Search for the cell housing the specified text and yield its (x, y) center coordinate. 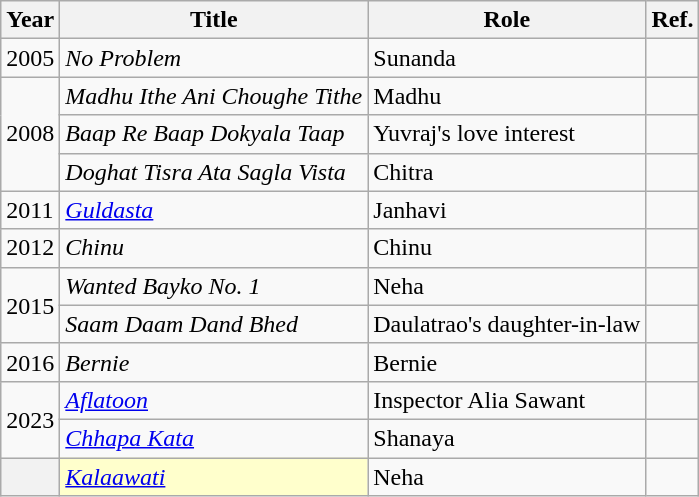
Saam Daam Dand Bhed (214, 324)
Chitra (507, 172)
2015 (30, 305)
2005 (30, 58)
2011 (30, 210)
Ref. (672, 20)
Chhapa Kata (214, 438)
Janhavi (507, 210)
Inspector Alia Sawant (507, 400)
Baap Re Baap Dokyala Taap (214, 134)
Guldasta (214, 210)
Wanted Bayko No. 1 (214, 286)
Madhu Ithe Ani Choughe Tithe (214, 96)
No Problem (214, 58)
Shanaya (507, 438)
2016 (30, 362)
Sunanda (507, 58)
Doghat Tisra Ata Sagla Vista (214, 172)
Title (214, 20)
Madhu (507, 96)
2023 (30, 419)
Aflatoon (214, 400)
Yuvraj's love interest (507, 134)
Year (30, 20)
Kalaawati (214, 477)
2012 (30, 248)
Daulatrao's daughter-in-law (507, 324)
2008 (30, 134)
Role (507, 20)
